Detect which cell encompasses the target text, then output its (X, Y) center coordinate. 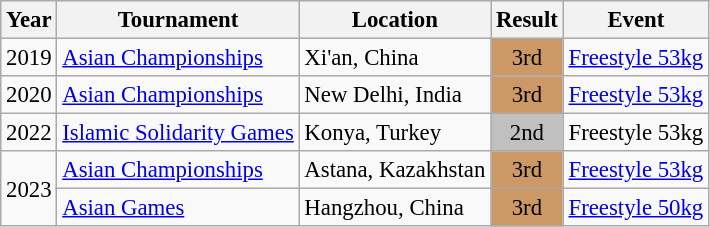
Tournament (178, 20)
Asian Games (178, 208)
Islamic Solidarity Games (178, 133)
Result (528, 20)
Year (29, 20)
2020 (29, 95)
Xi'an, China (395, 58)
2019 (29, 58)
2022 (29, 133)
Hangzhou, China (395, 208)
2023 (29, 188)
Astana, Kazakhstan (395, 170)
Freestyle 50kg (636, 208)
Konya, Turkey (395, 133)
Location (395, 20)
Event (636, 20)
New Delhi, India (395, 95)
2nd (528, 133)
